Pinpoint the cell where the given text exists, returning its (x, y) midpoint coordinate. 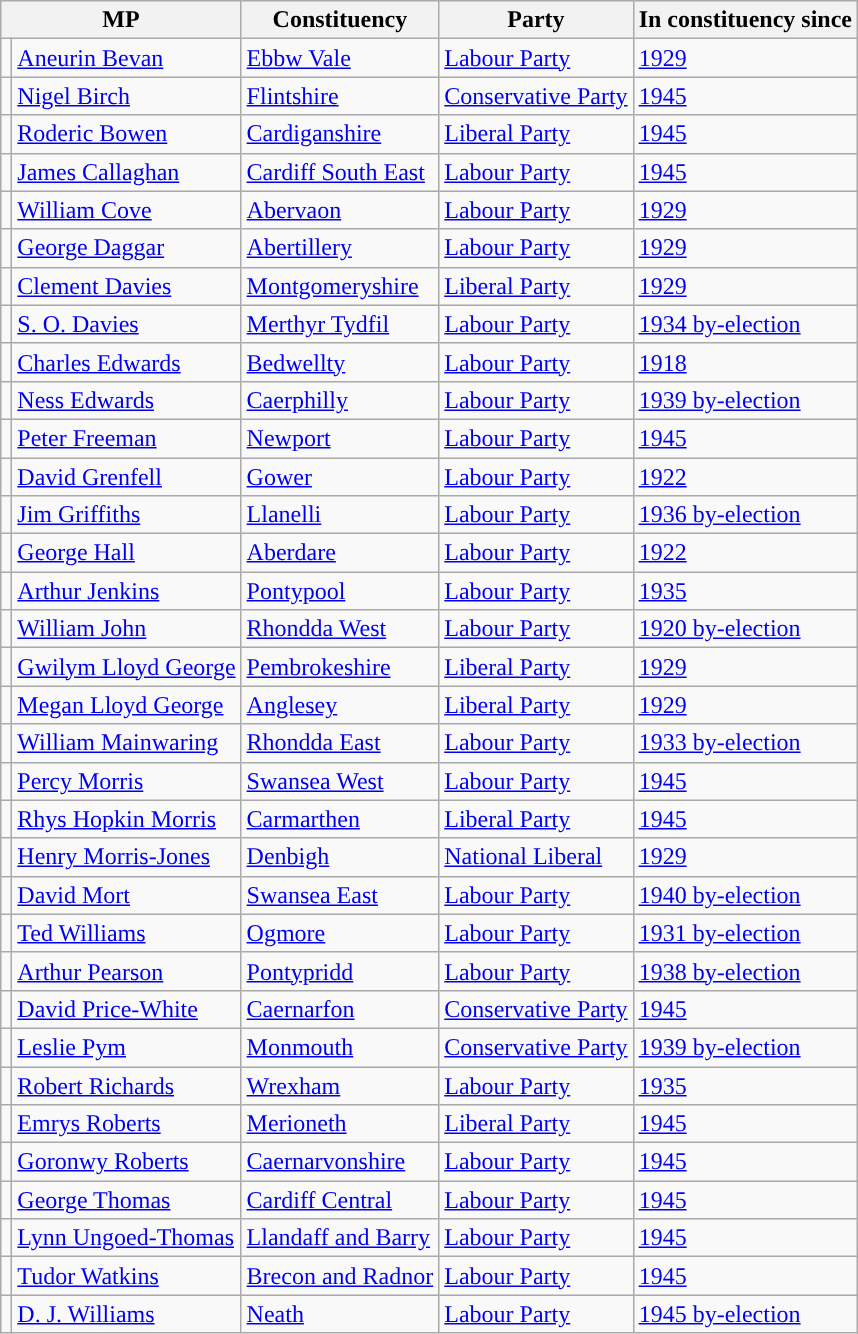
Arthur Pearson (126, 971)
Arthur Jenkins (126, 591)
Caernarfon (340, 1009)
Lynn Ungoed-Thomas (126, 1238)
Aneurin Bevan (126, 58)
1933 by-election (745, 743)
Tudor Watkins (126, 1276)
Anglesey (340, 705)
Jim Griffiths (126, 515)
William Cove (126, 210)
Swansea East (340, 895)
1920 by-election (745, 629)
David Mort (126, 895)
William John (126, 629)
Llanelli (340, 515)
Neath (340, 1314)
Ness Edwards (126, 400)
Gwilym Lloyd George (126, 667)
Newport (340, 438)
1918 (745, 362)
S. O. Davies (126, 324)
Percy Morris (126, 781)
1934 by-election (745, 324)
1936 by-election (745, 515)
Cardiff Central (340, 1200)
National Liberal (536, 857)
Goronwy Roberts (126, 1162)
Caernarvonshire (340, 1162)
George Thomas (126, 1200)
Ogmore (340, 933)
Pembrokeshire (340, 667)
Megan Lloyd George (126, 705)
Bedwellty (340, 362)
David Price-White (126, 1009)
Caerphilly (340, 400)
David Grenfell (126, 477)
Rhondda East (340, 743)
Abertillery (340, 248)
George Daggar (126, 248)
William Mainwaring (126, 743)
Carmarthen (340, 819)
Clement Davies (126, 286)
Nigel Birch (126, 96)
Flintshire (340, 96)
Merioneth (340, 1124)
Pontypridd (340, 971)
Abervaon (340, 210)
Roderic Bowen (126, 134)
D. J. Williams (126, 1314)
Denbigh (340, 857)
Pontypool (340, 591)
Swansea West (340, 781)
James Callaghan (126, 172)
Party (536, 20)
In constituency since (745, 20)
1940 by-election (745, 895)
Emrys Roberts (126, 1124)
1938 by-election (745, 971)
Wrexham (340, 1085)
Charles Edwards (126, 362)
Montgomeryshire (340, 286)
Constituency (340, 20)
Monmouth (340, 1047)
Aberdare (340, 553)
MP (121, 20)
Merthyr Tydfil (340, 324)
Ebbw Vale (340, 58)
Robert Richards (126, 1085)
1931 by-election (745, 933)
Cardiff South East (340, 172)
Cardiganshire (340, 134)
Llandaff and Barry (340, 1238)
Ted Williams (126, 933)
Rhys Hopkin Morris (126, 819)
1945 by-election (745, 1314)
George Hall (126, 553)
Rhondda West (340, 629)
Peter Freeman (126, 438)
Brecon and Radnor (340, 1276)
Henry Morris-Jones (126, 857)
Gower (340, 477)
Leslie Pym (126, 1047)
